Extract the [x, y] coordinate from the center of the cell holding the provided text.  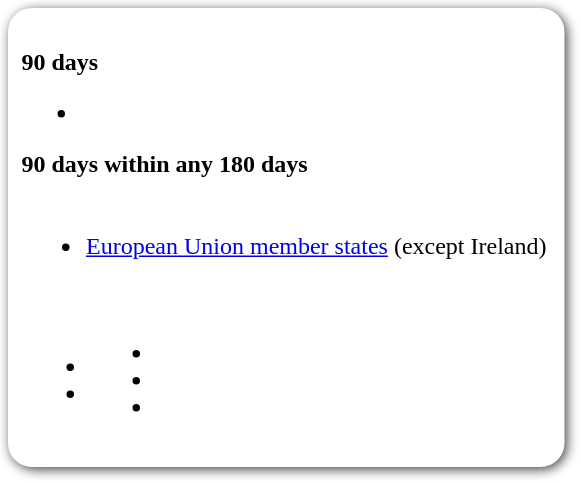
European Union member states (except Ireland) [286, 315]
90 days90 days within any 180 days European Union member states (except Ireland) [286, 238]
